Output the [x, y] coordinate of the center of the cell containing the given text.  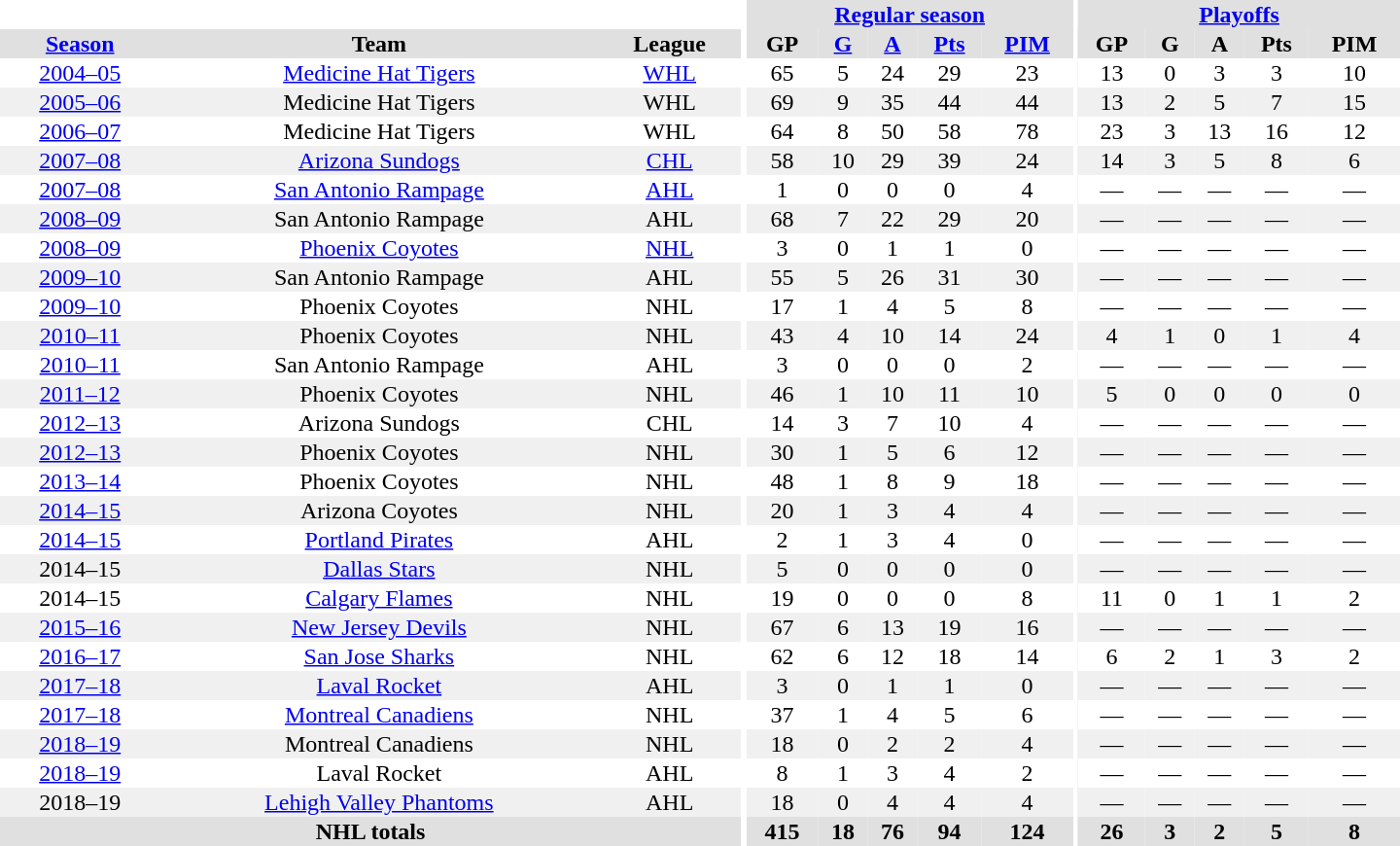
Arizona Coyotes [379, 511]
35 [892, 102]
2005–06 [80, 102]
48 [783, 481]
NHL totals [370, 831]
415 [783, 831]
37 [783, 715]
124 [1028, 831]
Portland Pirates [379, 540]
Team [379, 44]
Calgary Flames [379, 598]
Playoffs [1239, 15]
2006–07 [80, 131]
62 [783, 656]
55 [783, 277]
Dallas Stars [379, 569]
39 [950, 160]
2013–14 [80, 481]
2011–12 [80, 394]
New Jersey Devils [379, 627]
94 [950, 831]
22 [892, 219]
50 [892, 131]
43 [783, 335]
League [669, 44]
67 [783, 627]
78 [1028, 131]
64 [783, 131]
31 [950, 277]
68 [783, 219]
Regular season [910, 15]
Lehigh Valley Phantoms [379, 802]
San Jose Sharks [379, 656]
17 [783, 306]
2015–16 [80, 627]
65 [783, 73]
69 [783, 102]
15 [1354, 102]
2004–05 [80, 73]
2016–17 [80, 656]
46 [783, 394]
76 [892, 831]
Season [80, 44]
